Find where the given text appears and provide that cell's center as [x, y] coordinate. 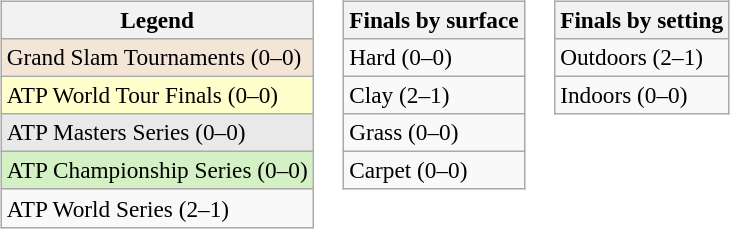
Grand Slam Tournaments (0–0) [157, 57]
Grass (0–0) [434, 133]
Hard (0–0) [434, 57]
Legend [157, 20]
Outdoors (2–1) [642, 57]
ATP World Tour Finals (0–0) [157, 95]
Finals by setting [642, 20]
ATP World Series (2–1) [157, 208]
ATP Masters Series (0–0) [157, 133]
Finals by surface [434, 20]
ATP Championship Series (0–0) [157, 171]
Carpet (0–0) [434, 171]
Clay (2–1) [434, 95]
Indoors (0–0) [642, 95]
